Capture the cell that displays the provided text and extract its (x, y) central coordinate. 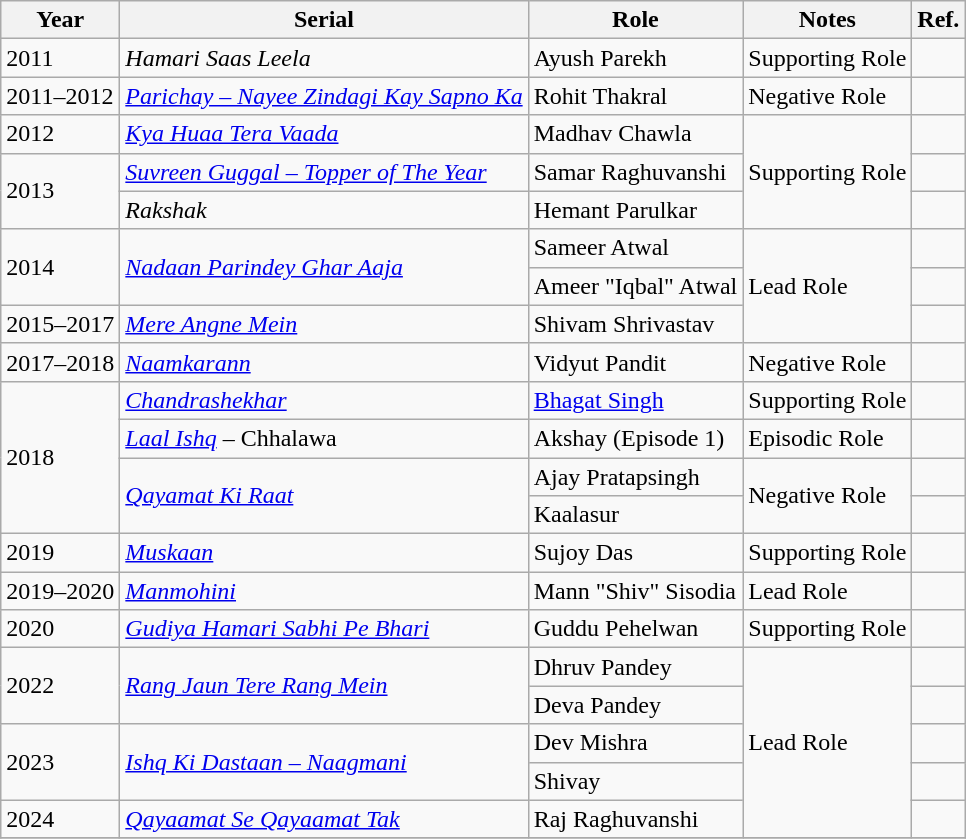
Chandrashekhar (324, 400)
Mere Angne Mein (324, 324)
Kaalasur (636, 515)
Role (636, 20)
2018 (60, 457)
Kya Huaa Tera Vaada (324, 134)
Serial (324, 20)
2015–2017 (60, 324)
2019 (60, 553)
Suvreen Guggal – Topper of The Year (324, 172)
2011–2012 (60, 96)
Naamkarann (324, 362)
Deva Pandey (636, 705)
2020 (60, 629)
Gudiya Hamari Sabhi Pe Bhari (324, 629)
Vidyut Pandit (636, 362)
Muskaan (324, 553)
2013 (60, 191)
Rakshak (324, 210)
Ajay Pratapsingh (636, 477)
Shivam Shrivastav (636, 324)
Ayush Parekh (636, 58)
Samar Raghuvanshi (636, 172)
Sujoy Das (636, 553)
Rang Jaun Tere Rang Mein (324, 686)
Parichay – Nayee Zindagi Kay Sapno Ka (324, 96)
Ishq Ki Dastaan – Naagmani (324, 762)
2022 (60, 686)
Shivay (636, 781)
2011 (60, 58)
2023 (60, 762)
2017–2018 (60, 362)
Dev Mishra (636, 743)
2019–2020 (60, 591)
2014 (60, 267)
Dhruv Pandey (636, 667)
Qayaamat Se Qayaamat Tak (324, 819)
Bhagat Singh (636, 400)
Guddu Pehelwan (636, 629)
Mann "Shiv" Sisodia (636, 591)
Laal Ishq – Chhalawa (324, 438)
Notes (828, 20)
Madhav Chawla (636, 134)
2012 (60, 134)
Hamari Saas Leela (324, 58)
Ref. (938, 20)
Sameer Atwal (636, 248)
Nadaan Parindey Ghar Aaja (324, 267)
Qayamat Ki Raat (324, 496)
Raj Raghuvanshi (636, 819)
Episodic Role (828, 438)
Year (60, 20)
2024 (60, 819)
Manmohini (324, 591)
Rohit Thakral (636, 96)
Hemant Parulkar (636, 210)
Akshay (Episode 1) (636, 438)
Ameer "Iqbal" Atwal (636, 286)
